Output the [x, y] coordinate of the center of the cell containing the given text.  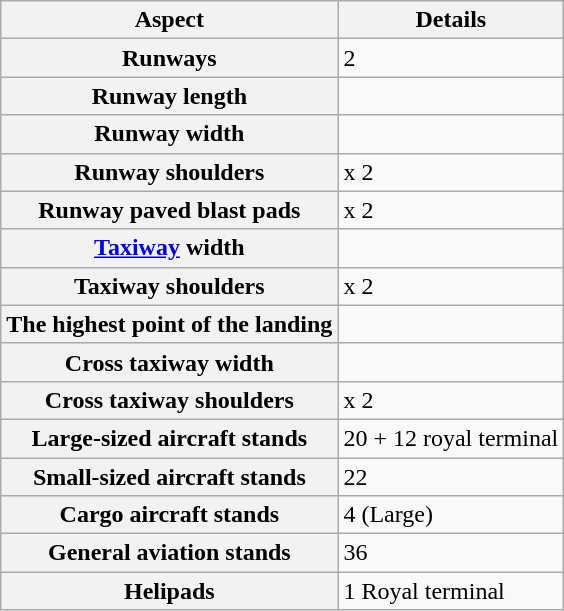
Runway length [170, 96]
Runway paved blast pads [170, 210]
36 [451, 553]
2 [451, 58]
The highest point of the landing [170, 324]
Runway width [170, 134]
Large-sized aircraft stands [170, 438]
4 (Large) [451, 515]
Cross taxiway shoulders [170, 400]
Runways [170, 58]
Aspect [170, 20]
Helipads [170, 591]
Cargo aircraft stands [170, 515]
Taxiway width [170, 248]
20 + 12 royal terminal [451, 438]
1 Royal terminal [451, 591]
Small-sized aircraft stands [170, 477]
General aviation stands [170, 553]
Runway shoulders [170, 172]
Details [451, 20]
Taxiway shoulders [170, 286]
22 [451, 477]
Cross taxiway width [170, 362]
